Search for the cell housing the specified text and yield its [x, y] center coordinate. 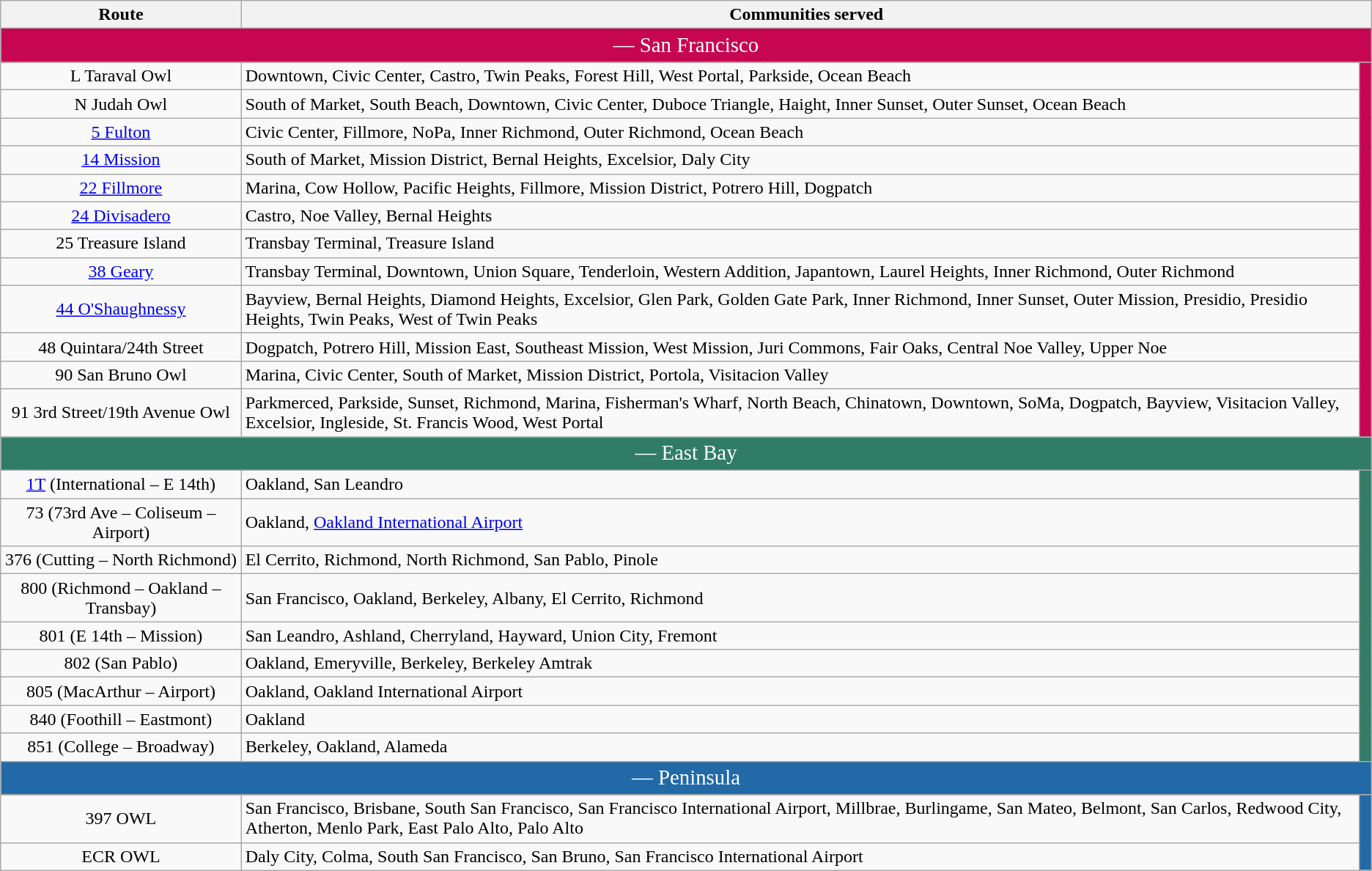
14 Mission [121, 160]
5 Fulton [121, 132]
N Judah Owl [121, 104]
San Francisco, Oakland, Berkeley, Albany, El Cerrito, Richmond [800, 598]
800 (Richmond – Oakland – Transbay) [121, 598]
Marina, Civic Center, South of Market, Mission District, Portola, Visitacion Valley [800, 375]
1T (International – E 14th) [121, 485]
22 Fillmore [121, 188]
48 Quintara/24th Street [121, 347]
Oakland [800, 719]
Dogpatch, Potrero Hill, Mission East, Southeast Mission, West Mission, Juri Commons, Fair Oaks, Central Noe Valley, Upper Noe [800, 347]
L Taraval Owl [121, 76]
Oakland, Emeryville, Berkeley, Berkeley Amtrak [800, 664]
— San Francisco [686, 45]
Communities served [806, 15]
25 Treasure Island [121, 243]
— East Bay [686, 454]
South of Market, South Beach, Downtown, Civic Center, Duboce Triangle, Haight, Inner Sunset, Outer Sunset, Ocean Beach [800, 104]
Route [121, 15]
90 San Bruno Owl [121, 375]
El Cerrito, Richmond, North Richmond, San Pablo, Pinole [800, 560]
Oakland, San Leandro [800, 485]
Marina, Cow Hollow, Pacific Heights, Fillmore, Mission District, Potrero Hill, Dogpatch [800, 188]
Daly City, Colma, South San Francisco, San Bruno, San Francisco International Airport [800, 856]
ECR OWL [121, 856]
Downtown, Civic Center, Castro, Twin Peaks, Forest Hill, West Portal, Parkside, Ocean Beach [800, 76]
24 Divisadero [121, 216]
840 (Foothill – Eastmont) [121, 719]
Transbay Terminal, Treasure Island [800, 243]
Castro, Noe Valley, Bernal Heights [800, 216]
South of Market, Mission District, Bernal Heights, Excelsior, Daly City [800, 160]
397 OWL [121, 818]
Berkeley, Oakland, Alameda [800, 747]
91 3rd Street/19th Avenue Owl [121, 412]
San Leandro, Ashland, Cherryland, Hayward, Union City, Fremont [800, 636]
44 O'Shaughnessy [121, 309]
805 (MacArthur – Airport) [121, 691]
38 Geary [121, 271]
376 (Cutting – North Richmond) [121, 560]
851 (College – Broadway) [121, 747]
— Peninsula [686, 778]
801 (E 14th – Mission) [121, 636]
Transbay Terminal, Downtown, Union Square, Tenderloin, Western Addition, Japantown, Laurel Heights, Inner Richmond, Outer Richmond [800, 271]
73 (73rd Ave – Coliseum – Airport) [121, 522]
Civic Center, Fillmore, NoPa, Inner Richmond, Outer Richmond, Ocean Beach [800, 132]
802 (San Pablo) [121, 664]
